Extract the [x, y] coordinate from the center of the cell holding the provided text.  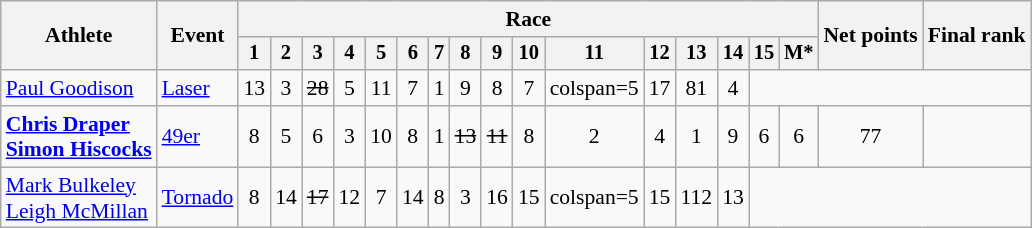
28 [318, 88]
Net points [870, 36]
Race [528, 19]
49er [198, 136]
16 [497, 198]
Paul Goodison [79, 88]
Laser [198, 88]
Tornado [198, 198]
112 [696, 198]
Chris DraperSimon Hiscocks [79, 136]
M* [798, 54]
Final rank [977, 36]
77 [870, 136]
81 [696, 88]
Event [198, 36]
Mark BulkeleyLeigh McMillan [79, 198]
Athlete [79, 36]
